Detect which cell encompasses the target text, then output its (x, y) center coordinate. 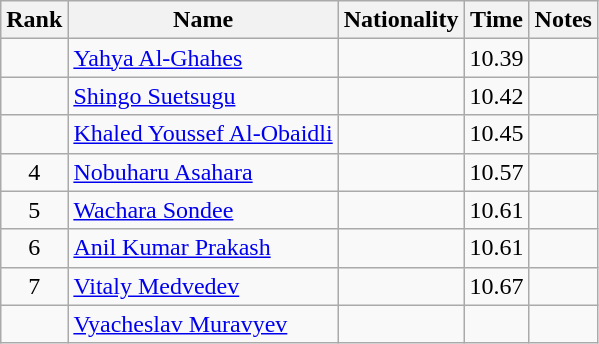
Anil Kumar Prakash (203, 248)
7 (34, 286)
Wachara Sondee (203, 210)
Yahya Al-Ghahes (203, 58)
Name (203, 20)
Rank (34, 20)
Khaled Youssef Al-Obaidli (203, 134)
5 (34, 210)
10.39 (496, 58)
10.57 (496, 172)
Nationality (401, 20)
Nobuharu Asahara (203, 172)
Notes (563, 20)
10.67 (496, 286)
4 (34, 172)
Vyacheslav Muravyev (203, 324)
6 (34, 248)
Vitaly Medvedev (203, 286)
Shingo Suetsugu (203, 96)
10.45 (496, 134)
Time (496, 20)
10.42 (496, 96)
